From the cell containing the given text, extract its center point as [X, Y] coordinate. 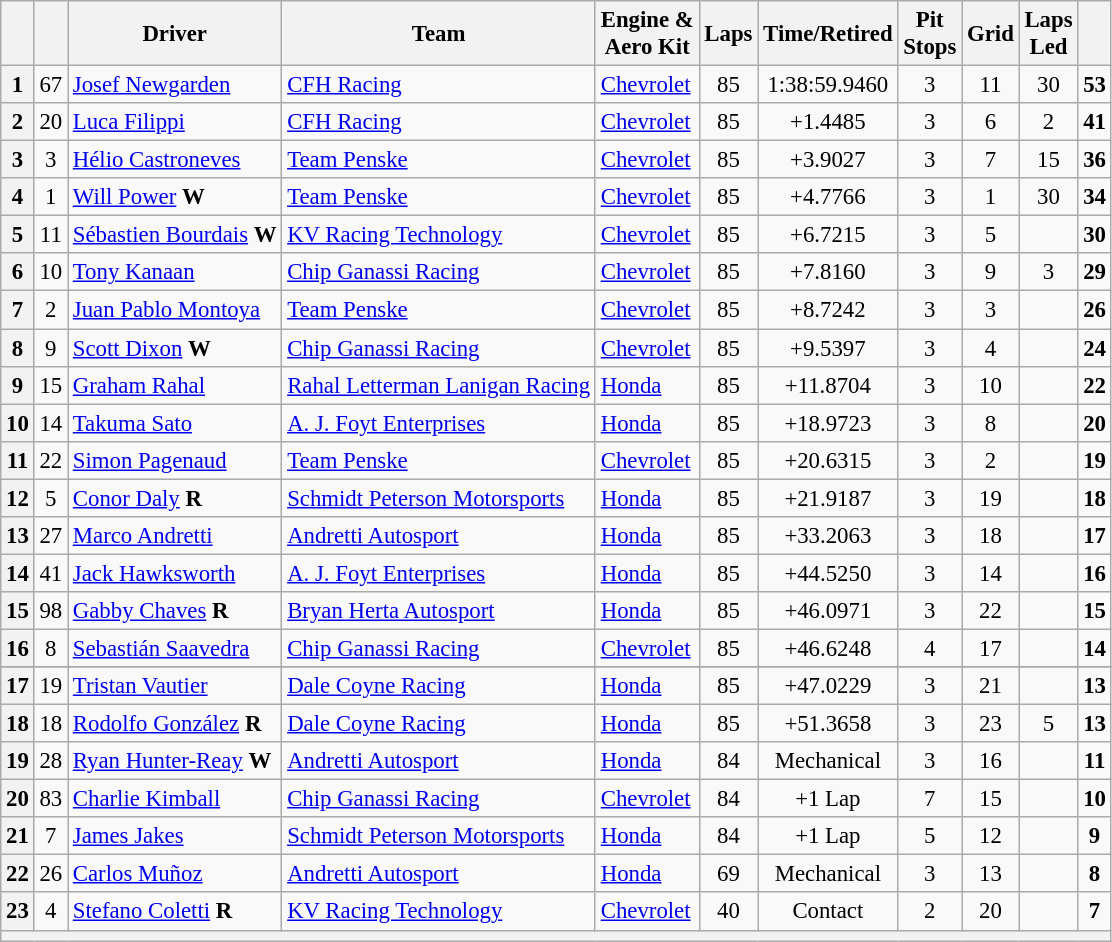
+11.8704 [828, 385]
Driver [175, 34]
Marco Andretti [175, 536]
Jack Hawksworth [175, 573]
Stefano Coletti R [175, 912]
83 [50, 799]
Tristan Vautier [175, 686]
1:38:59.9460 [828, 85]
Scott Dixon W [175, 348]
Laps [728, 34]
+47.0229 [828, 686]
29 [1094, 273]
+33.2063 [828, 536]
40 [728, 912]
Ryan Hunter-Reay W [175, 761]
+18.9723 [828, 423]
+1.4485 [828, 122]
PitStops [930, 34]
+46.6248 [828, 648]
Tony Kanaan [175, 273]
67 [50, 85]
98 [50, 611]
+7.8160 [828, 273]
+3.9027 [828, 160]
27 [50, 536]
Conor Daly R [175, 498]
+6.7215 [828, 235]
+20.6315 [828, 460]
+51.3658 [828, 724]
Time/Retired [828, 34]
Takuma Sato [175, 423]
+44.5250 [828, 573]
+4.7766 [828, 197]
LapsLed [1048, 34]
Sebastián Saavedra [175, 648]
Hélio Castroneves [175, 160]
69 [728, 874]
Sébastien Bourdais W [175, 235]
Charlie Kimball [175, 799]
+46.0971 [828, 611]
28 [50, 761]
24 [1094, 348]
Will Power W [175, 197]
36 [1094, 160]
53 [1094, 85]
Graham Rahal [175, 385]
Engine &Aero Kit [647, 34]
Luca Filippi [175, 122]
+8.7242 [828, 310]
Rodolfo González R [175, 724]
Rahal Letterman Lanigan Racing [439, 385]
Grid [990, 34]
+21.9187 [828, 498]
Simon Pagenaud [175, 460]
Juan Pablo Montoya [175, 310]
Contact [828, 912]
Gabby Chaves R [175, 611]
Josef Newgarden [175, 85]
Bryan Herta Autosport [439, 611]
34 [1094, 197]
Carlos Muñoz [175, 874]
Team [439, 34]
James Jakes [175, 836]
+9.5397 [828, 348]
